Capture the cell that displays the provided text and extract its [X, Y] central coordinate. 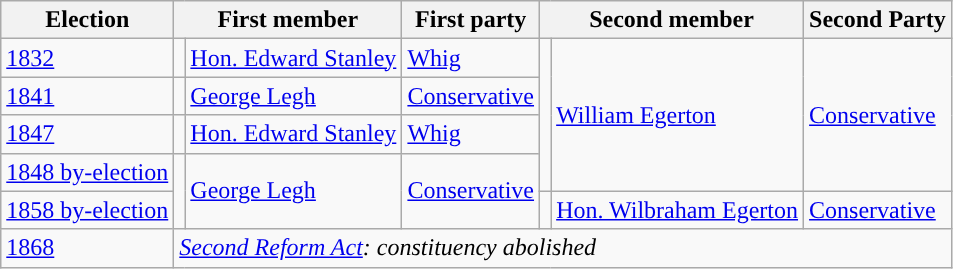
First party [471, 20]
1847 [88, 134]
Hon. Wilbraham Egerton [678, 210]
Second Reform Act: constituency abolished [563, 248]
1832 [88, 58]
1848 by-election [88, 172]
First member [288, 20]
Second Party [878, 20]
Second member [672, 20]
Election [88, 20]
1858 by-election [88, 210]
1841 [88, 96]
1868 [88, 248]
William Egerton [678, 115]
